Pinpoint the cell where the given text exists, returning its (x, y) midpoint coordinate. 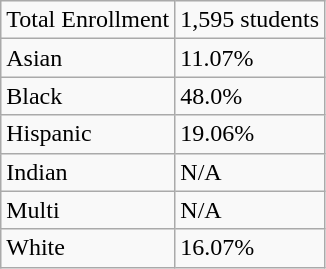
11.07% (250, 58)
Multi (88, 210)
Asian (88, 58)
19.06% (250, 134)
Total Enrollment (88, 20)
16.07% (250, 248)
Black (88, 96)
Hispanic (88, 134)
1,595 students (250, 20)
White (88, 248)
48.0% (250, 96)
Indian (88, 172)
